Extract the [X, Y] coordinate from the center of the cell holding the provided text.  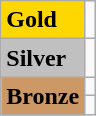
Gold [43, 20]
Silver [43, 58]
Bronze [43, 96]
